Capture the cell that displays the provided text and extract its [X, Y] central coordinate. 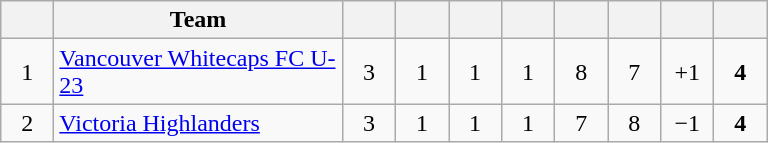
Victoria Highlanders [198, 123]
−1 [688, 123]
Vancouver Whitecaps FC U-23 [198, 72]
+1 [688, 72]
Team [198, 20]
2 [28, 123]
